Detect which cell encompasses the target text, then output its [X, Y] center coordinate. 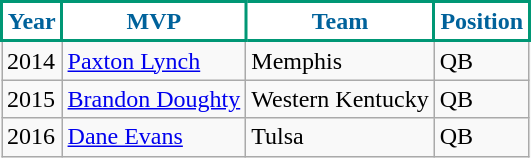
Team [340, 22]
2016 [32, 137]
Dane Evans [154, 137]
Year [32, 22]
Tulsa [340, 137]
MVP [154, 22]
Brandon Doughty [154, 99]
2015 [32, 99]
2014 [32, 60]
Position [482, 22]
Memphis [340, 60]
Paxton Lynch [154, 60]
Western Kentucky [340, 99]
